Capture the cell that displays the provided text and extract its (x, y) central coordinate. 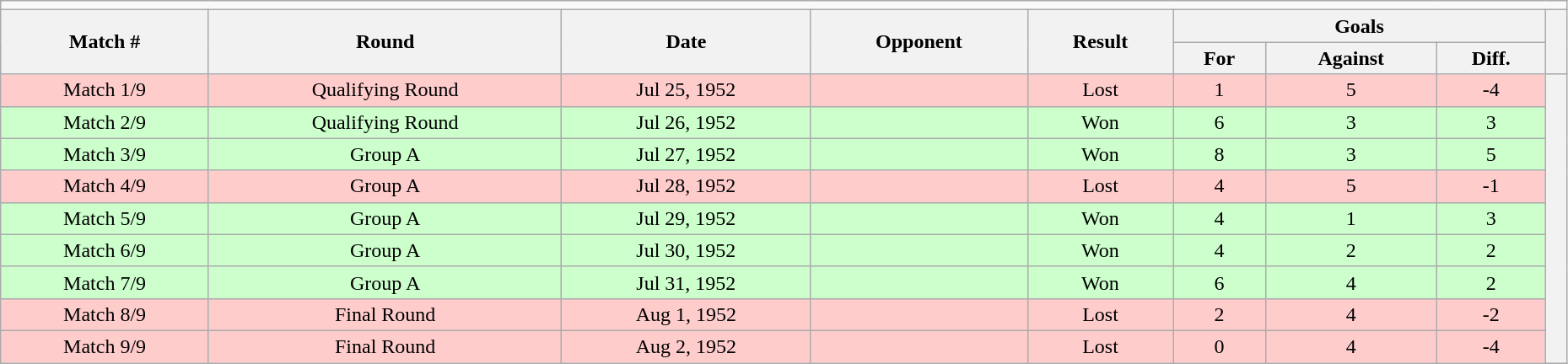
Match 9/9 (105, 346)
Jul 28, 1952 (687, 186)
For (1220, 58)
Match 2/9 (105, 122)
Match 4/9 (105, 186)
Jul 25, 1952 (687, 90)
-1 (1491, 186)
Aug 2, 1952 (687, 346)
Round (385, 42)
Jul 31, 1952 (687, 282)
Diff. (1491, 58)
Match 3/9 (105, 154)
Opponent (919, 42)
-2 (1491, 314)
Jul 30, 1952 (687, 250)
0 (1220, 346)
8 (1220, 154)
Match # (105, 42)
Match 1/9 (105, 90)
Date (687, 42)
Jul 27, 1952 (687, 154)
Aug 1, 1952 (687, 314)
Against (1351, 58)
Match 7/9 (105, 282)
Jul 26, 1952 (687, 122)
Jul 29, 1952 (687, 218)
Result (1100, 42)
Match 8/9 (105, 314)
Match 5/9 (105, 218)
Match 6/9 (105, 250)
Goals (1360, 26)
